Return (X, Y) of the center of cell containing provided text 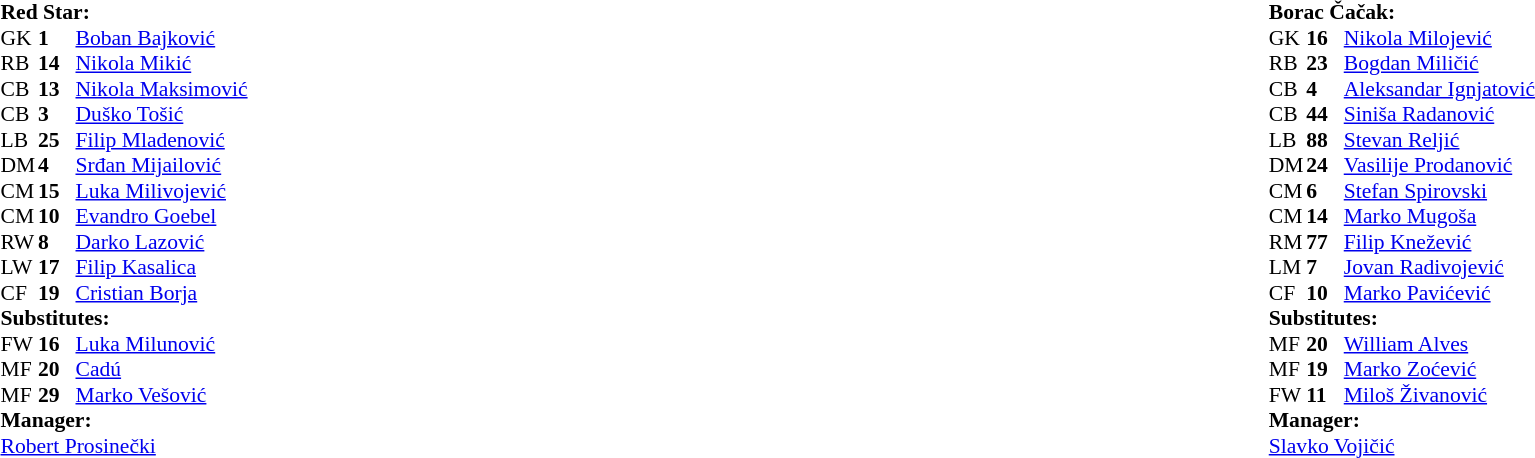
6 (1325, 191)
Luka Milivojević (162, 191)
Filip Kasalica (162, 267)
88 (1325, 140)
77 (1325, 242)
24 (1325, 165)
Manager: (124, 421)
Boban Bajković (162, 38)
Luka Milunović (162, 344)
1 (57, 38)
11 (1325, 395)
44 (1325, 115)
13 (57, 89)
Srđan Mijailović (162, 165)
RW (19, 242)
Filip Mladenović (162, 140)
23 (1325, 63)
RM (1288, 242)
Darko Lazović (162, 242)
25 (57, 140)
8 (57, 242)
7 (1325, 267)
Red Star: (124, 13)
15 (57, 191)
Cristian Borja (162, 293)
Marko Vešović (162, 395)
Nikola Mikić (162, 63)
29 (57, 395)
LM (1288, 267)
Cadú (162, 369)
Duško Tošić (162, 115)
LW (19, 267)
Nikola Maksimović (162, 89)
Evandro Goebel (162, 217)
Substitutes: (124, 319)
3 (57, 115)
17 (57, 267)
